Provide the (X, Y) coordinate of the cell's center where the given text is located.  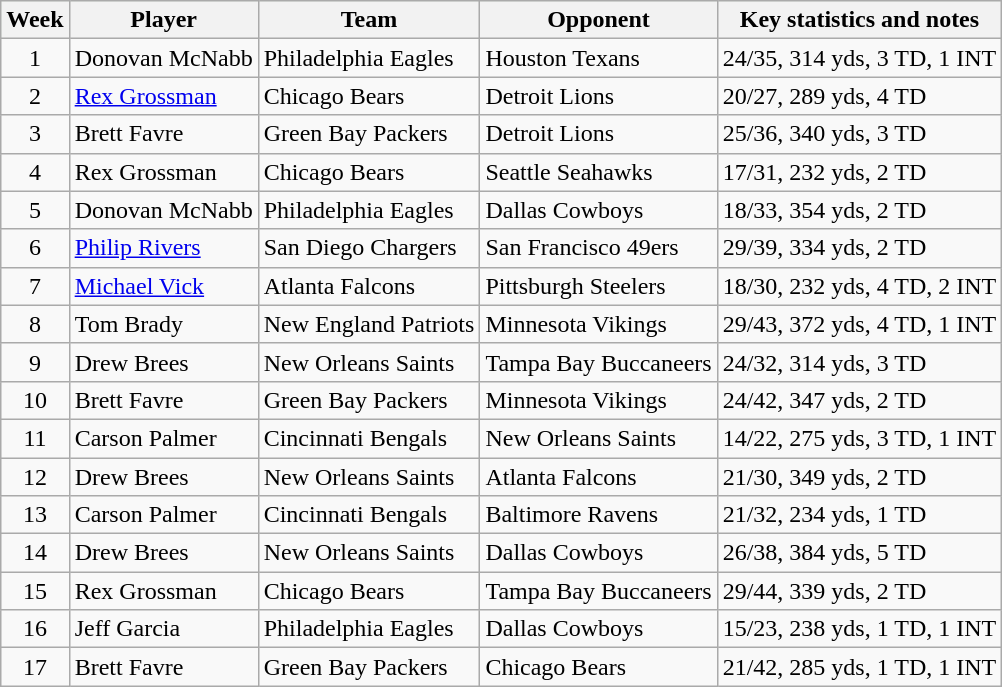
24/42, 347 yds, 2 TD (860, 400)
Philip Rivers (164, 248)
2 (35, 96)
Jeff Garcia (164, 629)
24/35, 314 yds, 3 TD, 1 INT (860, 58)
Key statistics and notes (860, 20)
Team (369, 20)
Opponent (598, 20)
16 (35, 629)
15/23, 238 yds, 1 TD, 1 INT (860, 629)
8 (35, 324)
29/44, 339 yds, 2 TD (860, 591)
4 (35, 172)
Pittsburgh Steelers (598, 286)
15 (35, 591)
Seattle Seahawks (598, 172)
Houston Texans (598, 58)
18/30, 232 yds, 4 TD, 2 INT (860, 286)
12 (35, 477)
1 (35, 58)
7 (35, 286)
14/22, 275 yds, 3 TD, 1 INT (860, 438)
18/33, 354 yds, 2 TD (860, 210)
14 (35, 553)
21/32, 234 yds, 1 TD (860, 515)
Tom Brady (164, 324)
21/42, 285 yds, 1 TD, 1 INT (860, 667)
Week (35, 20)
3 (35, 134)
Michael Vick (164, 286)
10 (35, 400)
29/43, 372 yds, 4 TD, 1 INT (860, 324)
New England Patriots (369, 324)
25/36, 340 yds, 3 TD (860, 134)
5 (35, 210)
6 (35, 248)
20/27, 289 yds, 4 TD (860, 96)
29/39, 334 yds, 2 TD (860, 248)
San Francisco 49ers (598, 248)
21/30, 349 yds, 2 TD (860, 477)
24/32, 314 yds, 3 TD (860, 362)
Baltimore Ravens (598, 515)
9 (35, 362)
13 (35, 515)
Player (164, 20)
17 (35, 667)
17/31, 232 yds, 2 TD (860, 172)
San Diego Chargers (369, 248)
26/38, 384 yds, 5 TD (860, 553)
11 (35, 438)
